Return [X, Y] of the center of cell containing provided text 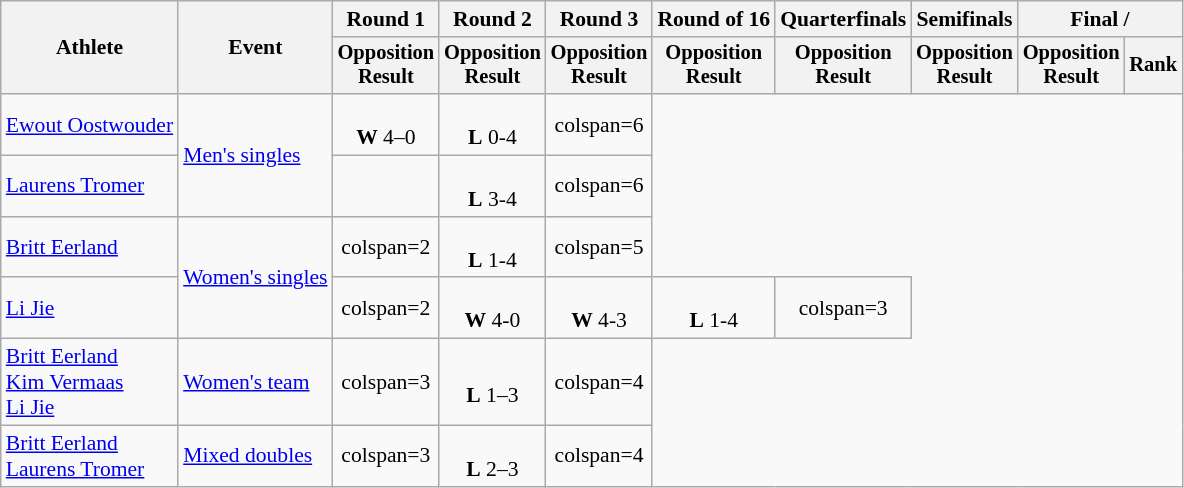
Women's team [255, 382]
Event [255, 48]
Men's singles [255, 155]
Round of 16 [714, 19]
Ewout Oostwouder [90, 124]
Li Jie [90, 308]
L 2–3 [492, 456]
L 0-4 [492, 124]
L 3-4 [492, 186]
colspan=5 [600, 248]
Mixed doubles [255, 456]
Round 2 [492, 19]
Round 3 [600, 19]
Britt EerlandKim VermaasLi Jie [90, 382]
Women's singles [255, 278]
Round 1 [386, 19]
Rank [1153, 66]
Final / [1100, 19]
Semifinals [964, 19]
Athlete [90, 48]
Laurens Tromer [90, 186]
L 1–3 [492, 382]
Britt EerlandLaurens Tromer [90, 456]
W 4-0 [492, 308]
Britt Eerland [90, 248]
Quarterfinals [843, 19]
W 4–0 [386, 124]
W 4-3 [600, 308]
